Output the [X, Y] coordinate of the center of the cell containing the given text.  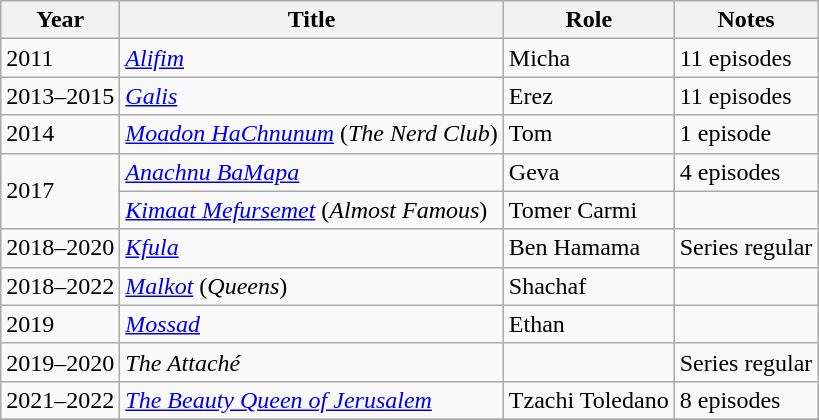
Year [60, 20]
Tom [588, 134]
4 episodes [746, 172]
Moadon HaChnunum (The Nerd Club) [312, 134]
Ethan [588, 324]
Tomer Carmi [588, 210]
Geva [588, 172]
2019 [60, 324]
The Attaché [312, 362]
1 episode [746, 134]
Kimaat Mefursemet (Almost Famous) [312, 210]
2017 [60, 191]
Notes [746, 20]
Shachaf [588, 286]
Mossad [312, 324]
2021–2022 [60, 400]
Ben Hamama [588, 248]
Title [312, 20]
The Beauty Queen of Jerusalem [312, 400]
Erez [588, 96]
Role [588, 20]
2018–2022 [60, 286]
Alifim [312, 58]
2013–2015 [60, 96]
Kfula [312, 248]
2019–2020 [60, 362]
2014 [60, 134]
Malkot (Queens) [312, 286]
2011 [60, 58]
Anachnu BaMapa [312, 172]
Micha [588, 58]
8 episodes [746, 400]
Galis [312, 96]
Tzachi Toledano [588, 400]
2018–2020 [60, 248]
